Pinpoint the cell where the given text exists, returning its (x, y) midpoint coordinate. 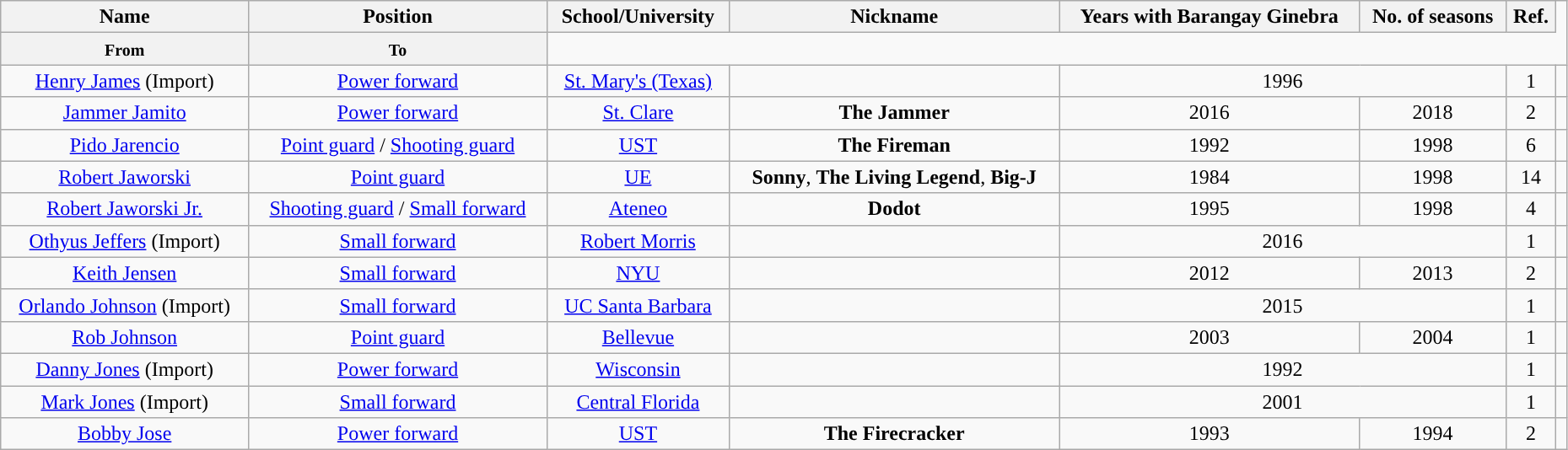
Sonny, The Living Legend, Big-J (894, 177)
From (125, 49)
Orlando Johnson (Import) (125, 305)
Central Florida (638, 402)
2012 (1210, 273)
Bellevue (638, 337)
Jammer Jamito (125, 113)
Wisconsin (638, 369)
School/University (638, 17)
Name (125, 17)
2015 (1282, 305)
St. Clare (638, 113)
The Firecracker (894, 434)
1984 (1210, 177)
2004 (1432, 337)
Keith Jensen (125, 273)
The Jammer (894, 113)
UC Santa Barbara (638, 305)
No. of seasons (1432, 17)
Robert Morris (638, 241)
Henry James (Import) (125, 81)
1995 (1210, 209)
Years with Barangay Ginebra (1210, 17)
14 (1531, 177)
2001 (1282, 402)
Robert Jaworski (125, 177)
2013 (1432, 273)
Nickname (894, 17)
6 (1531, 145)
Ref. (1531, 17)
To (398, 49)
2018 (1432, 113)
NYU (638, 273)
4 (1531, 209)
St. Mary's (Texas) (638, 81)
Danny Jones (Import) (125, 369)
Point guard / Shooting guard (398, 145)
1993 (1210, 434)
1996 (1282, 81)
UE (638, 177)
Shooting guard / Small forward (398, 209)
1994 (1432, 434)
Ateneo (638, 209)
Othyus Jeffers (Import) (125, 241)
The Fireman (894, 145)
Robert Jaworski Jr. (125, 209)
Mark Jones (Import) (125, 402)
Rob Johnson (125, 337)
Bobby Jose (125, 434)
Pido Jarencio (125, 145)
Dodot (894, 209)
2003 (1210, 337)
Position (398, 17)
